Search for the cell housing the specified text and yield its (X, Y) center coordinate. 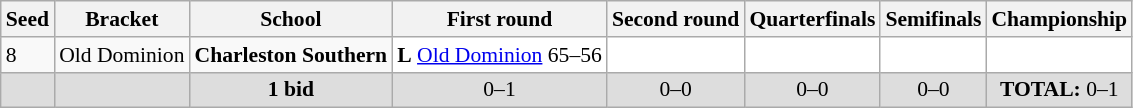
First round (500, 19)
Championship (1059, 19)
School (292, 19)
Charleston Southern (292, 55)
Second round (676, 19)
1 bid (292, 90)
L Old Dominion 65–56 (500, 55)
Bracket (122, 19)
Semifinals (933, 19)
TOTAL: 0–1 (1059, 90)
8 (28, 55)
Old Dominion (122, 55)
0–1 (500, 90)
Seed (28, 19)
Quarterfinals (812, 19)
